Pinpoint the cell where the given text exists, returning its (X, Y) midpoint coordinate. 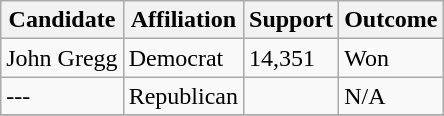
--- (62, 96)
Democrat (183, 58)
Republican (183, 96)
John Gregg (62, 58)
Won (391, 58)
Candidate (62, 20)
14,351 (292, 58)
Outcome (391, 20)
N/A (391, 96)
Affiliation (183, 20)
Support (292, 20)
